Provide the [X, Y] coordinate of the cell's center where the given text is located.  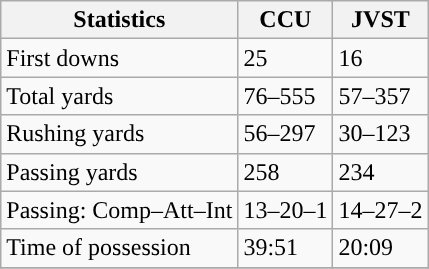
39:51 [286, 248]
13–20–1 [286, 210]
57–357 [380, 96]
30–123 [380, 134]
JVST [380, 20]
234 [380, 172]
76–555 [286, 96]
Passing: Comp–Att–Int [120, 210]
Total yards [120, 96]
Time of possession [120, 248]
Passing yards [120, 172]
20:09 [380, 248]
56–297 [286, 134]
258 [286, 172]
25 [286, 58]
Rushing yards [120, 134]
14–27–2 [380, 210]
Statistics [120, 20]
First downs [120, 58]
CCU [286, 20]
16 [380, 58]
